Return the (x, y) coordinate for the center point of the cell that contains the specified text.  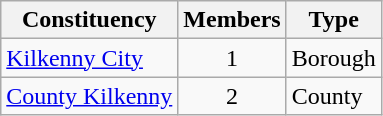
2 (232, 96)
1 (232, 58)
Borough (334, 58)
Kilkenny City (90, 58)
County (334, 96)
County Kilkenny (90, 96)
Members (232, 20)
Type (334, 20)
Constituency (90, 20)
